Find where the given text appears and provide that cell's center as (X, Y) coordinate. 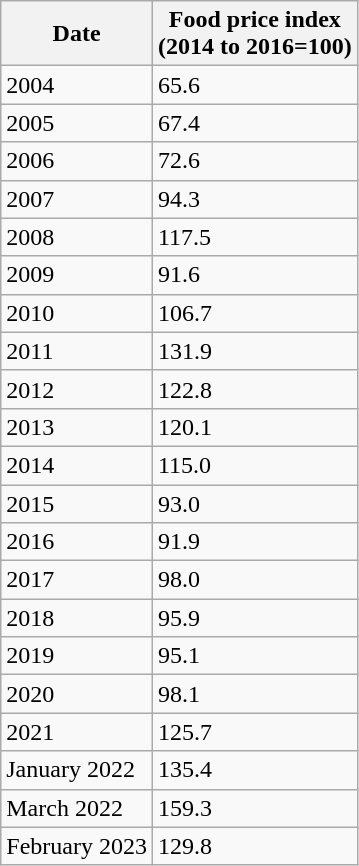
94.3 (254, 199)
98.1 (254, 694)
2007 (77, 199)
95.9 (254, 618)
February 2023 (77, 846)
2005 (77, 123)
122.8 (254, 389)
2020 (77, 694)
2021 (77, 732)
2019 (77, 656)
January 2022 (77, 770)
2004 (77, 85)
2013 (77, 427)
2008 (77, 237)
98.0 (254, 580)
2015 (77, 503)
95.1 (254, 656)
117.5 (254, 237)
March 2022 (77, 808)
2016 (77, 542)
2018 (77, 618)
115.0 (254, 465)
65.6 (254, 85)
67.4 (254, 123)
2014 (77, 465)
72.6 (254, 161)
Food price index(2014 to 2016=100) (254, 34)
2006 (77, 161)
135.4 (254, 770)
Date (77, 34)
125.7 (254, 732)
2010 (77, 313)
2011 (77, 351)
91.9 (254, 542)
159.3 (254, 808)
120.1 (254, 427)
2009 (77, 275)
91.6 (254, 275)
129.8 (254, 846)
106.7 (254, 313)
2012 (77, 389)
2017 (77, 580)
131.9 (254, 351)
93.0 (254, 503)
